For the text-containing cell, return its midpoint in (x, y) coordinate format. 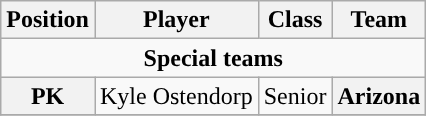
Arizona (379, 96)
PK (48, 96)
Class (295, 20)
Special teams (214, 58)
Position (48, 20)
Kyle Ostendorp (176, 96)
Team (379, 20)
Player (176, 20)
Senior (295, 96)
